Detect which cell encompasses the target text, then output its (X, Y) center coordinate. 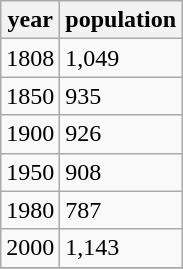
year (30, 20)
926 (121, 134)
1950 (30, 172)
908 (121, 172)
1900 (30, 134)
935 (121, 96)
1,049 (121, 58)
1980 (30, 210)
1808 (30, 58)
787 (121, 210)
2000 (30, 248)
1,143 (121, 248)
population (121, 20)
1850 (30, 96)
